Return [X, Y] of the center of cell containing provided text 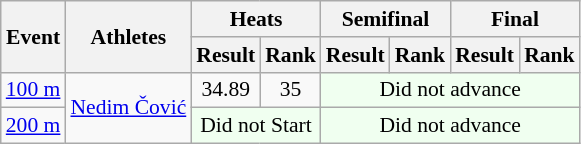
200 m [34, 126]
Event [34, 36]
Did not Start [256, 126]
35 [290, 90]
Athletes [128, 36]
100 m [34, 90]
Semifinal [386, 19]
Nedim Čović [128, 108]
Final [514, 19]
34.89 [226, 90]
Heats [256, 19]
